Output the (X, Y) coordinate of the center of the cell containing the given text.  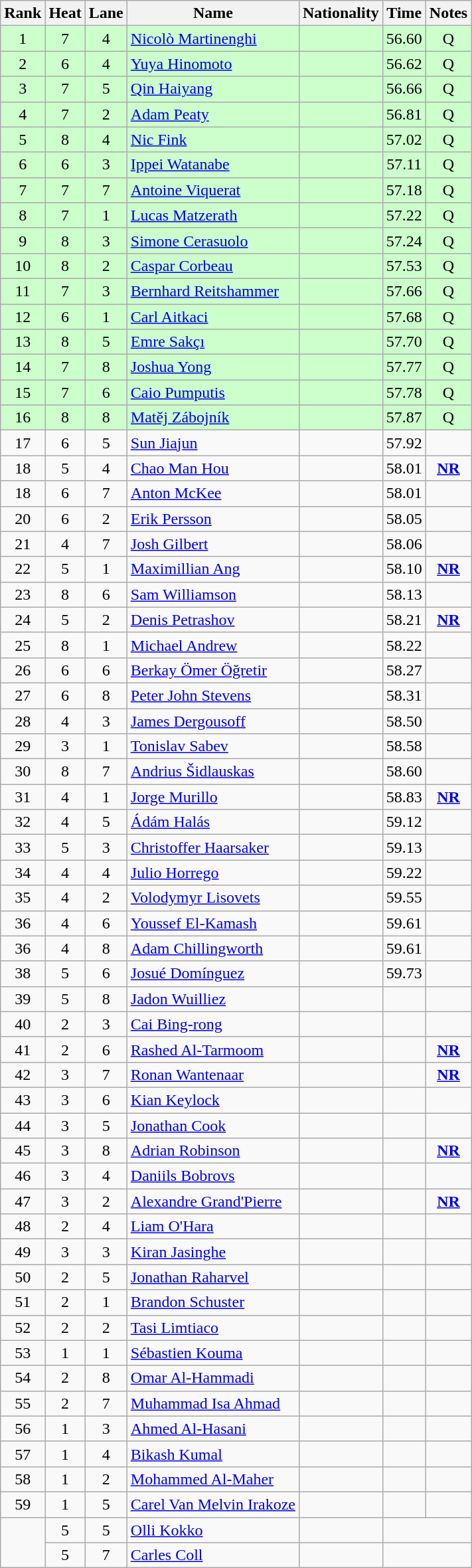
44 (23, 1126)
Tonislav Sabev (212, 746)
57.87 (404, 418)
Carles Coll (212, 1555)
Adam Peaty (212, 114)
Bernhard Reitshammer (212, 291)
Berkay Ömer Öğretir (212, 670)
30 (23, 772)
Mohammed Al-Maher (212, 1479)
56.62 (404, 64)
Heat (65, 13)
Olli Kokko (212, 1529)
Caio Pumputis (212, 392)
22 (23, 569)
Antoine Viquerat (212, 190)
Omar Al-Hammadi (212, 1378)
Time (404, 13)
28 (23, 721)
41 (23, 1049)
Bikash Kumal (212, 1454)
12 (23, 317)
43 (23, 1100)
10 (23, 266)
47 (23, 1201)
21 (23, 544)
Rank (23, 13)
11 (23, 291)
Michael Andrew (212, 645)
34 (23, 873)
Denis Petrashov (212, 620)
58.83 (404, 797)
57.18 (404, 190)
Ádám Halás (212, 822)
9 (23, 240)
39 (23, 999)
Brandon Schuster (212, 1302)
Name (212, 13)
33 (23, 847)
48 (23, 1227)
15 (23, 392)
Alexandre Grand'Pierre (212, 1201)
58.10 (404, 569)
58 (23, 1479)
Chao Man Hou (212, 468)
Youssef El-Kamash (212, 923)
57.70 (404, 342)
38 (23, 974)
57.68 (404, 317)
57.11 (404, 165)
57.24 (404, 240)
57.77 (404, 367)
58.27 (404, 670)
Jorge Murillo (212, 797)
57.53 (404, 266)
Peter John Stevens (212, 695)
Muhammad Isa Ahmad (212, 1403)
57.22 (404, 215)
58.05 (404, 519)
20 (23, 519)
Cai Bing-rong (212, 1024)
James Dergousoff (212, 721)
23 (23, 594)
Daniils Bobrovs (212, 1176)
Volodymyr Lisovets (212, 898)
Jonathan Cook (212, 1126)
Erik Persson (212, 519)
Kian Keylock (212, 1100)
57.66 (404, 291)
59.22 (404, 873)
Adam Chillingworth (212, 948)
56.81 (404, 114)
Notes (448, 13)
Tasi Limtiaco (212, 1328)
Jadon Wuilliez (212, 999)
Joshua Yong (212, 367)
51 (23, 1302)
57.92 (404, 443)
27 (23, 695)
58.22 (404, 645)
Sun Jiajun (212, 443)
55 (23, 1403)
45 (23, 1151)
58.60 (404, 772)
35 (23, 898)
Josué Domínguez (212, 974)
40 (23, 1024)
59.12 (404, 822)
59 (23, 1504)
59.73 (404, 974)
58.13 (404, 594)
32 (23, 822)
Julio Horrego (212, 873)
Ahmed Al-Hasani (212, 1429)
16 (23, 418)
56.66 (404, 89)
56.60 (404, 39)
Nicolò Martinenghi (212, 39)
Sébastien Kouma (212, 1353)
Jonathan Raharvel (212, 1277)
31 (23, 797)
Josh Gilbert (212, 544)
Carl Aitkaci (212, 317)
Liam O'Hara (212, 1227)
26 (23, 670)
57.02 (404, 139)
52 (23, 1328)
14 (23, 367)
Ippei Watanabe (212, 165)
59.13 (404, 847)
58.06 (404, 544)
Sam Williamson (212, 594)
Christoffer Haarsaker (212, 847)
58.31 (404, 695)
59.55 (404, 898)
Maximillian Ang (212, 569)
Rashed Al-Tarmoom (212, 1049)
Lucas Matzerath (212, 215)
13 (23, 342)
56 (23, 1429)
Carel Van Melvin Irakoze (212, 1504)
46 (23, 1176)
Adrian Robinson (212, 1151)
25 (23, 645)
Lane (106, 13)
53 (23, 1353)
42 (23, 1075)
50 (23, 1277)
Yuya Hinomoto (212, 64)
Simone Cerasuolo (212, 240)
Nic Fink (212, 139)
Emre Sakçı (212, 342)
57.78 (404, 392)
Kiran Jasinghe (212, 1252)
58.50 (404, 721)
29 (23, 746)
Caspar Corbeau (212, 266)
57 (23, 1454)
Nationality (341, 13)
Qin Haiyang (212, 89)
Andrius Šidlauskas (212, 772)
17 (23, 443)
49 (23, 1252)
58.58 (404, 746)
Anton McKee (212, 493)
58.21 (404, 620)
Ronan Wantenaar (212, 1075)
24 (23, 620)
54 (23, 1378)
Matěj Zábojník (212, 418)
